Find where the given text appears and provide that cell's center as [x, y] coordinate. 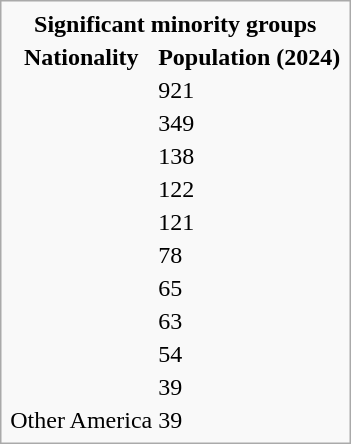
121 [250, 222]
Other America [82, 420]
921 [250, 90]
65 [250, 288]
54 [250, 354]
Population (2024) [250, 57]
Nationality [82, 57]
63 [250, 321]
78 [250, 255]
122 [250, 189]
Significant minority groups [176, 24]
138 [250, 156]
349 [250, 123]
